Pinpoint the cell where the given text exists, returning its [X, Y] midpoint coordinate. 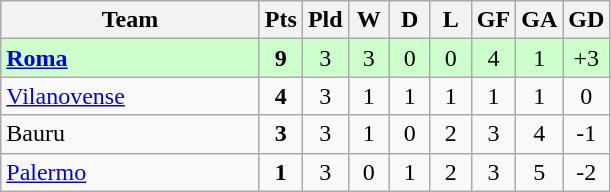
D [410, 20]
Pts [280, 20]
5 [540, 172]
GA [540, 20]
GF [493, 20]
+3 [586, 58]
-1 [586, 134]
Vilanovense [130, 96]
L [450, 20]
W [368, 20]
9 [280, 58]
Roma [130, 58]
GD [586, 20]
Pld [325, 20]
Team [130, 20]
Bauru [130, 134]
Palermo [130, 172]
-2 [586, 172]
